Identify which cell holds the provided text, then report its [x, y] central coordinate. 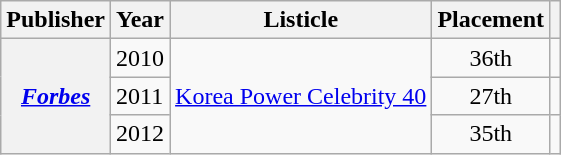
27th [491, 96]
Forbes [56, 96]
Publisher [56, 20]
36th [491, 58]
Korea Power Celebrity 40 [301, 96]
2012 [140, 134]
2010 [140, 58]
2011 [140, 96]
Listicle [301, 20]
35th [491, 134]
Placement [491, 20]
Year [140, 20]
